Extract the [x, y] coordinate from the center of the cell holding the provided text.  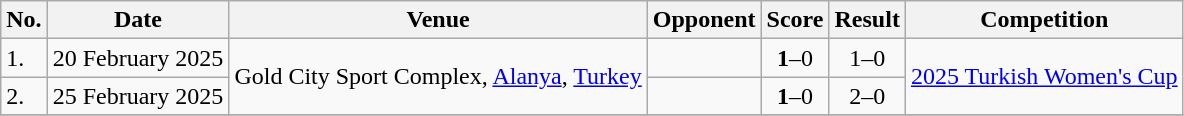
25 February 2025 [138, 96]
Competition [1044, 20]
Opponent [704, 20]
2025 Turkish Women's Cup [1044, 77]
2. [24, 96]
2–0 [867, 96]
No. [24, 20]
Result [867, 20]
Score [795, 20]
Date [138, 20]
20 February 2025 [138, 58]
Gold City Sport Complex, Alanya, Turkey [438, 77]
Venue [438, 20]
1. [24, 58]
